Pinpoint the cell where the given text exists, returning its [X, Y] midpoint coordinate. 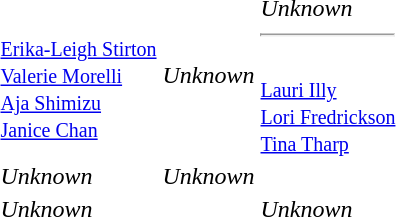
Unknown [208, 176]
